Scan for the cell matching the given text and deliver its [x, y] coordinate at center. 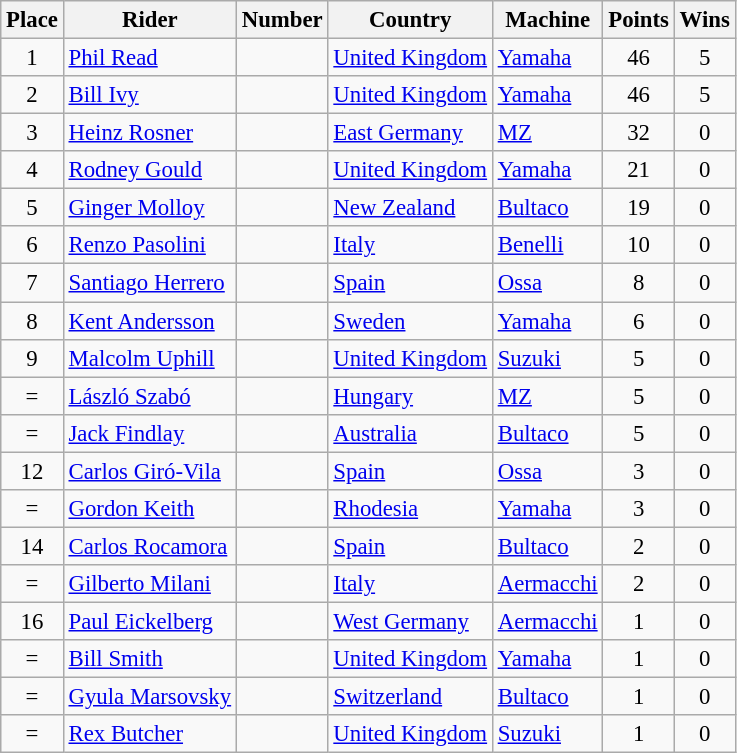
32 [638, 133]
Rider [150, 20]
Number [282, 20]
Jack Findlay [150, 433]
Carlos Giró-Vila [150, 471]
Rodney Gould [150, 170]
Benelli [548, 245]
Sweden [410, 321]
East Germany [410, 133]
12 [32, 471]
Malcolm Uphill [150, 358]
Points [638, 20]
Heinz Rosner [150, 133]
Machine [548, 20]
Country [410, 20]
Rex Butcher [150, 734]
Australia [410, 433]
West Germany [410, 621]
Switzerland [410, 697]
Rhodesia [410, 509]
László Szabó [150, 396]
Bill Ivy [150, 95]
16 [32, 621]
Gilberto Milani [150, 584]
Ginger Molloy [150, 208]
21 [638, 170]
14 [32, 546]
Hungary [410, 396]
New Zealand [410, 208]
4 [32, 170]
Renzo Pasolini [150, 245]
Paul Eickelberg [150, 621]
19 [638, 208]
Kent Andersson [150, 321]
9 [32, 358]
Gordon Keith [150, 509]
Carlos Rocamora [150, 546]
Bill Smith [150, 659]
10 [638, 245]
Wins [704, 20]
Phil Read [150, 58]
Place [32, 20]
Santiago Herrero [150, 283]
7 [32, 283]
Gyula Marsovsky [150, 697]
